Identify which cell holds the provided text, then report its [x, y] central coordinate. 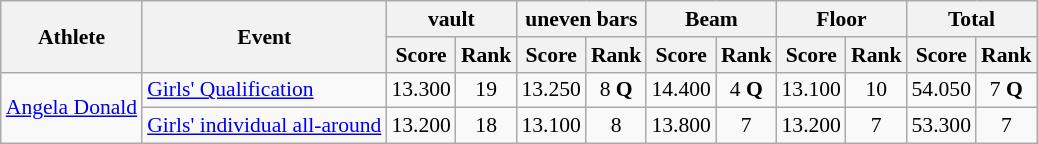
7 Q [1006, 90]
Beam [711, 19]
8 [616, 126]
vault [451, 19]
13.800 [680, 126]
Floor [841, 19]
14.400 [680, 90]
uneven bars [581, 19]
13.250 [550, 90]
18 [486, 126]
Girls' Qualification [264, 90]
4 Q [746, 90]
10 [876, 90]
19 [486, 90]
Angela Donald [72, 108]
8 Q [616, 90]
Athlete [72, 36]
53.300 [942, 126]
54.050 [942, 90]
Girls' individual all-around [264, 126]
Event [264, 36]
13.300 [420, 90]
Total [972, 19]
